Return the [x, y] coordinate for the center point of the cell that contains the specified text.  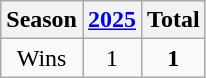
Total [174, 20]
Wins [42, 58]
Season [42, 20]
2025 [112, 20]
